Provide the (X, Y) coordinate of the cell's center where the given text is located.  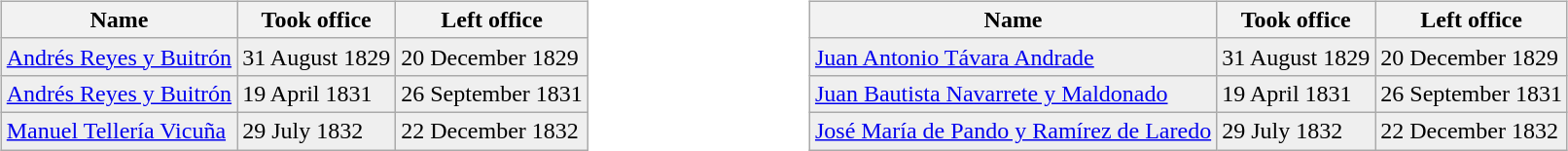
Manuel Tellería Vicuña (119, 131)
José María de Pando y Ramírez de Laredo (1013, 131)
Juan Bautista Navarrete y Maldonado (1013, 94)
Juan Antonio Távara Andrade (1013, 57)
